Pinpoint the cell where the given text exists, returning its (x, y) midpoint coordinate. 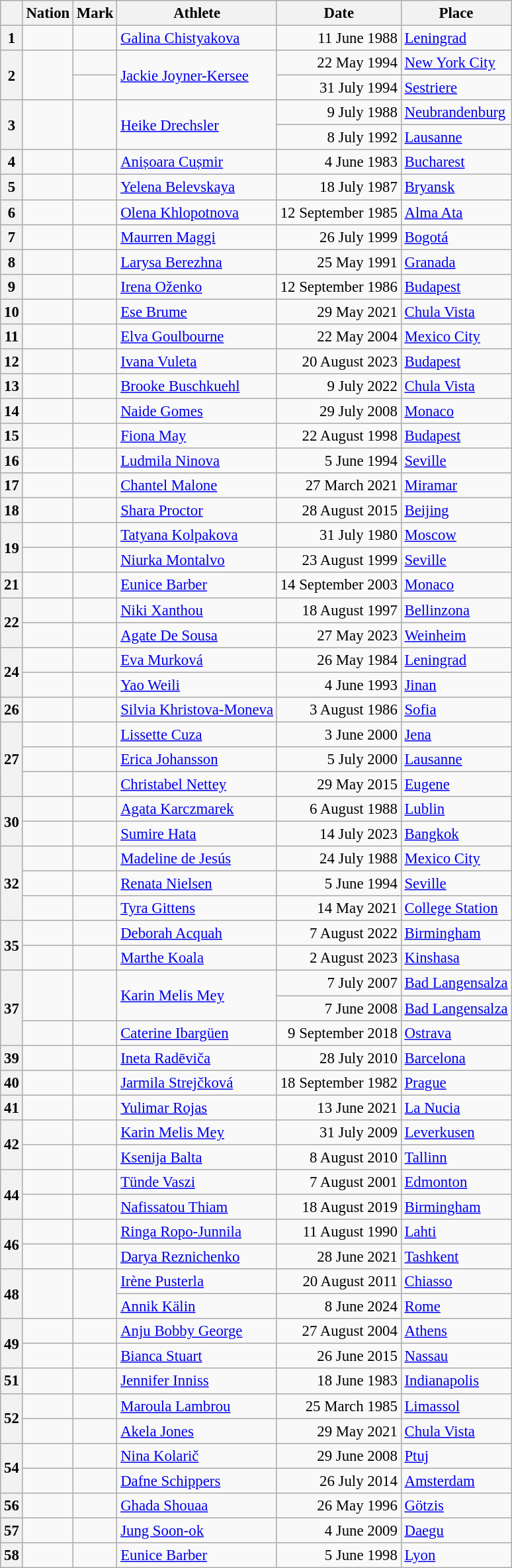
29 June 2008 (339, 1456)
Mark (95, 13)
24 (12, 672)
Nina Kolarič (197, 1456)
31 July 2009 (339, 1133)
Date (339, 13)
Eugene (456, 784)
Lyon (456, 1555)
Darya Reznichenko (197, 1257)
18 September 1982 (339, 1082)
12 September 1986 (339, 286)
35 (12, 946)
27 (12, 760)
18 July 1987 (339, 187)
22 (12, 622)
Ineta Radēviča (197, 1058)
13 (12, 386)
29 May 2015 (339, 784)
Granada (456, 262)
Bianca Stuart (197, 1356)
2 (12, 75)
58 (12, 1555)
Yulimar Rojas (197, 1108)
11 (12, 337)
31 July 1994 (339, 88)
26 June 2015 (339, 1356)
Elva Goulbourne (197, 337)
25 March 1985 (339, 1406)
14 May 2021 (339, 908)
27 March 2021 (339, 486)
5 June 1998 (339, 1555)
Lublin (456, 809)
Bangkok (456, 834)
Tashkent (456, 1257)
Silvia Khristova-Moneva (197, 710)
Olena Khlopotnova (197, 212)
Yelena Belevskaya (197, 187)
Jena (456, 734)
31 July 1980 (339, 535)
21 (12, 586)
12 September 1985 (339, 212)
8 (12, 262)
Edmonton (456, 1182)
Annik Kälin (197, 1307)
Bogotá (456, 237)
26 May 1996 (339, 1506)
8 June 2024 (339, 1307)
18 June 1983 (339, 1381)
Jinan (456, 685)
57 (12, 1530)
Nassau (456, 1356)
20 August 2011 (339, 1282)
Jung Soon-ok (197, 1530)
24 July 1988 (339, 859)
Beijing (456, 511)
Neubrandenburg (456, 112)
Fiona May (197, 436)
9 September 2018 (339, 1033)
4 (12, 162)
56 (12, 1506)
Bucharest (456, 162)
Ghada Shouaa (197, 1506)
4 June 2009 (339, 1530)
49 (12, 1343)
13 June 2021 (339, 1108)
11 June 1988 (339, 38)
Bryansk (456, 187)
23 August 1999 (339, 560)
5 (12, 187)
42 (12, 1145)
Jackie Joyner-Kersee (197, 75)
Moscow (456, 535)
7 June 2008 (339, 1008)
Amsterdam (456, 1481)
3 (12, 124)
48 (12, 1294)
2 August 2023 (339, 959)
Naide Gomes (197, 411)
Bellinzona (456, 610)
6 August 1988 (339, 809)
3 June 2000 (339, 734)
Miramar (456, 486)
Erica Johansson (197, 760)
7 August 2001 (339, 1182)
10 (12, 312)
8 August 2010 (339, 1157)
Yao Weili (197, 685)
22 May 1994 (339, 63)
Irena Oženko (197, 286)
18 August 1997 (339, 610)
Deborah Acquah (197, 934)
College Station (456, 908)
Kinshasa (456, 959)
11 August 1990 (339, 1232)
Prague (456, 1082)
Tyra Gittens (197, 908)
Sestriere (456, 88)
4 June 1993 (339, 685)
29 July 2008 (339, 411)
Lahti (456, 1232)
Ringa Ropo-Junnila (197, 1232)
Christabel Nettey (197, 784)
9 July 1988 (339, 112)
Tünde Vaszi (197, 1182)
Eva Murková (197, 660)
Rome (456, 1307)
25 May 1991 (339, 262)
46 (12, 1244)
Chantel Malone (197, 486)
9 July 2022 (339, 386)
37 (12, 1008)
Caterine Ibargüen (197, 1033)
Anișoara Cușmir (197, 162)
14 (12, 411)
Jennifer Inniss (197, 1381)
Ptuj (456, 1456)
26 July 1999 (339, 237)
Madeline de Jesús (197, 859)
Sofia (456, 710)
Larysa Berezhna (197, 262)
14 September 2003 (339, 586)
17 (12, 486)
28 August 2015 (339, 511)
Dafne Schippers (197, 1481)
Heike Drechsler (197, 124)
26 (12, 710)
Niurka Montalvo (197, 560)
32 (12, 884)
Chiasso (456, 1282)
Brooke Buschkuehl (197, 386)
51 (12, 1381)
Anju Bobby George (197, 1331)
52 (12, 1418)
3 August 1986 (339, 710)
27 August 2004 (339, 1331)
18 (12, 511)
Nation (48, 13)
Agata Karczmarek (197, 809)
Barcelona (456, 1058)
Place (456, 13)
5 July 2000 (339, 760)
Maurren Maggi (197, 237)
Tallinn (456, 1157)
44 (12, 1195)
4 June 1983 (339, 162)
30 (12, 822)
Lissette Cuza (197, 734)
Ludmila Ninova (197, 461)
Akela Jones (197, 1431)
New York City (456, 63)
Athens (456, 1331)
18 August 2019 (339, 1207)
12 (12, 361)
Götzis (456, 1506)
Sumire Hata (197, 834)
54 (12, 1467)
Shara Proctor (197, 511)
Ksenija Balta (197, 1157)
22 August 1998 (339, 436)
Tatyana Kolpakova (197, 535)
27 May 2023 (339, 635)
6 (12, 212)
7 July 2007 (339, 983)
14 July 2023 (339, 834)
Galina Chistyakova (197, 38)
Marthe Koala (197, 959)
Athlete (197, 13)
20 August 2023 (339, 361)
Jarmila Strejčková (197, 1082)
Leverkusen (456, 1133)
8 July 1992 (339, 138)
Renata Nielsen (197, 884)
7 (12, 237)
28 July 2010 (339, 1058)
40 (12, 1082)
16 (12, 461)
Niki Xanthou (197, 610)
Limassol (456, 1406)
9 (12, 286)
26 July 2014 (339, 1481)
1 (12, 38)
Indianapolis (456, 1381)
Irène Pusterla (197, 1282)
Daegu (456, 1530)
Alma Ata (456, 212)
Maroula Lambrou (197, 1406)
Nafissatou Thiam (197, 1207)
Agate De Sousa (197, 635)
19 (12, 548)
41 (12, 1108)
Ivana Vuleta (197, 361)
39 (12, 1058)
22 May 2004 (339, 337)
28 June 2021 (339, 1257)
15 (12, 436)
Weinheim (456, 635)
Ese Brume (197, 312)
La Nucia (456, 1108)
Ostrava (456, 1033)
26 May 1984 (339, 660)
7 August 2022 (339, 934)
